Output the [X, Y] coordinate of the center of the cell containing the given text.  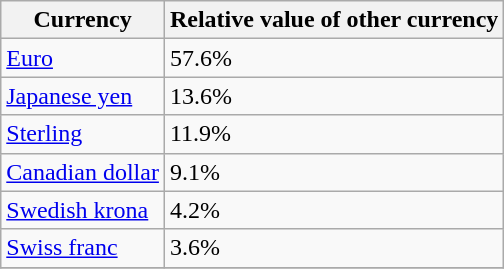
4.2% [334, 210]
3.6% [334, 248]
Relative value of other currency [334, 20]
Japanese yen [83, 96]
Euro [83, 58]
Swedish krona [83, 210]
Sterling [83, 134]
Canadian dollar [83, 172]
13.6% [334, 96]
57.6% [334, 58]
9.1% [334, 172]
Currency [83, 20]
11.9% [334, 134]
Swiss franc [83, 248]
